Find where the given text appears and provide that cell's center as [x, y] coordinate. 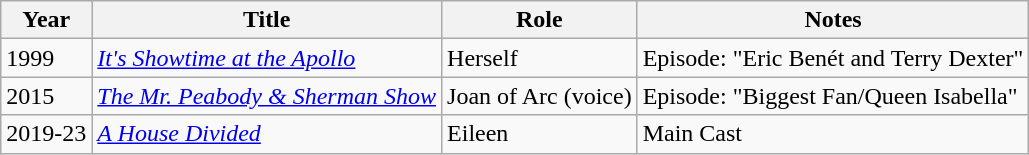
2015 [46, 96]
1999 [46, 58]
Joan of Arc (voice) [540, 96]
Notes [833, 20]
Year [46, 20]
Title [267, 20]
It's Showtime at the Apollo [267, 58]
2019-23 [46, 134]
A House Divided [267, 134]
Role [540, 20]
Main Cast [833, 134]
Eileen [540, 134]
Episode: "Eric Benét and Terry Dexter" [833, 58]
Episode: "Biggest Fan/Queen Isabella" [833, 96]
The Mr. Peabody & Sherman Show [267, 96]
Herself [540, 58]
